Identify which cell holds the provided text, then report its [X, Y] central coordinate. 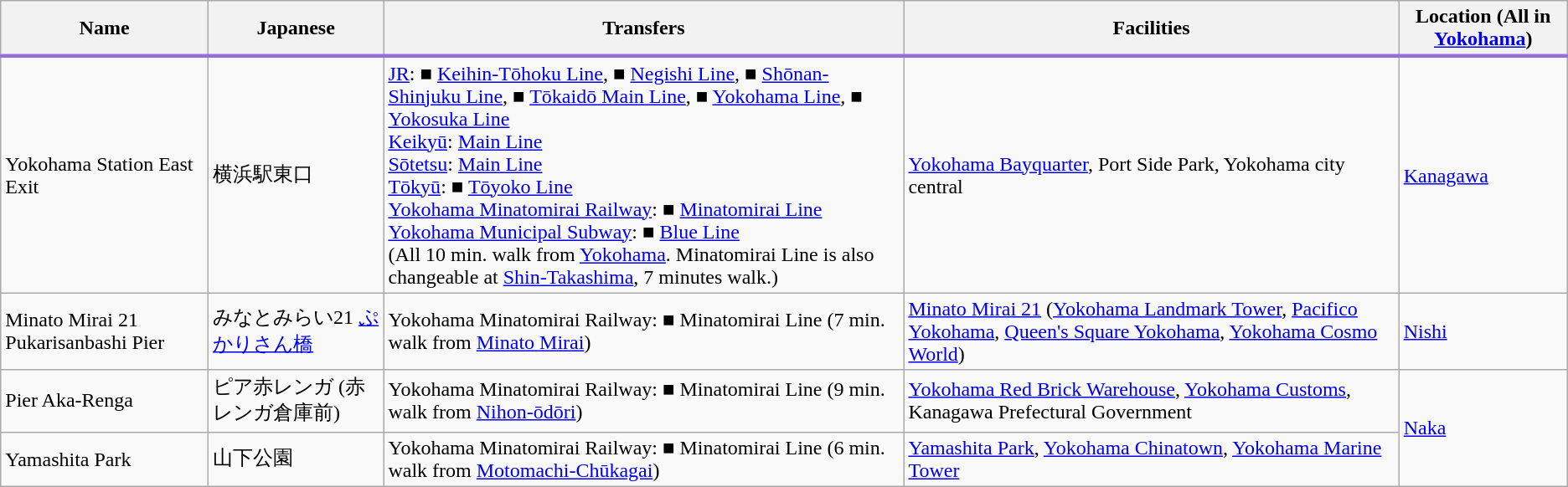
Minato Mirai 21 Pukarisanbashi Pier [105, 331]
Kanagawa [1483, 174]
Name [105, 28]
Yokohama Station East Exit [105, 174]
Yokohama Red Brick Warehouse, Yokohama Customs, Kanagawa Prefectural Government [1151, 401]
山下公園 [295, 459]
Nishi [1483, 331]
Yokohama Bayquarter, Port Side Park, Yokohama city central [1151, 174]
Yamashita Park [105, 459]
Location (All in Yokohama) [1483, 28]
Naka [1483, 428]
Pier Aka-Renga [105, 401]
Transfers [643, 28]
Yamashita Park, Yokohama Chinatown, Yokohama Marine Tower [1151, 459]
みなとみらい21 ぷかりさん橋 [295, 331]
Yokohama Minatomirai Railway: ■ Minatomirai Line (9 min. walk from Nihon-ōdōri) [643, 401]
Yokohama Minatomirai Railway: ■ Minatomirai Line (7 min. walk from Minato Mirai) [643, 331]
横浜駅東口 [295, 174]
ピア赤レンガ (赤レンガ倉庫前) [295, 401]
Minato Mirai 21 (Yokohama Landmark Tower, Pacifico Yokohama, Queen's Square Yokohama, Yokohama Cosmo World) [1151, 331]
Japanese [295, 28]
Facilities [1151, 28]
Yokohama Minatomirai Railway: ■ Minatomirai Line (6 min. walk from Motomachi-Chūkagai) [643, 459]
